Return the [x, y] coordinate for the center point of the cell that contains the specified text.  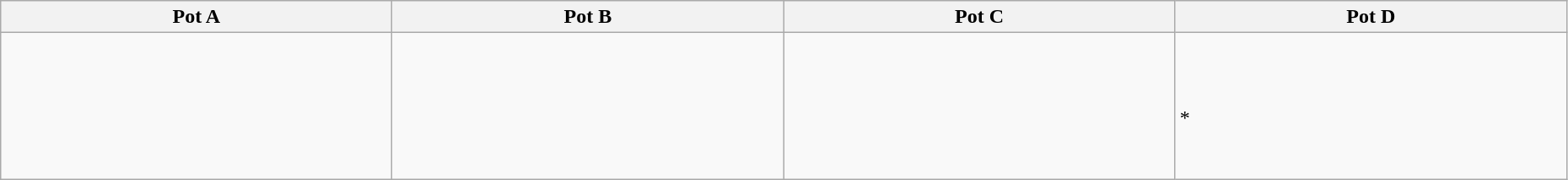
Pot A [197, 17]
* [1371, 106]
Pot C [979, 17]
Pot D [1371, 17]
Pot B [588, 17]
